Locate the cell with the specified text and output its [X, Y] center coordinate. 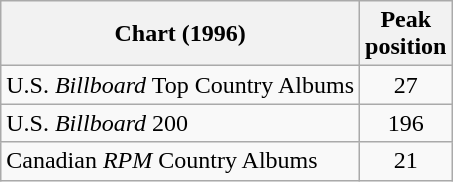
Peakposition [406, 34]
Chart (1996) [180, 34]
U.S. Billboard 200 [180, 123]
U.S. Billboard Top Country Albums [180, 85]
Canadian RPM Country Albums [180, 161]
21 [406, 161]
27 [406, 85]
196 [406, 123]
